Detect which cell encompasses the target text, then output its (X, Y) center coordinate. 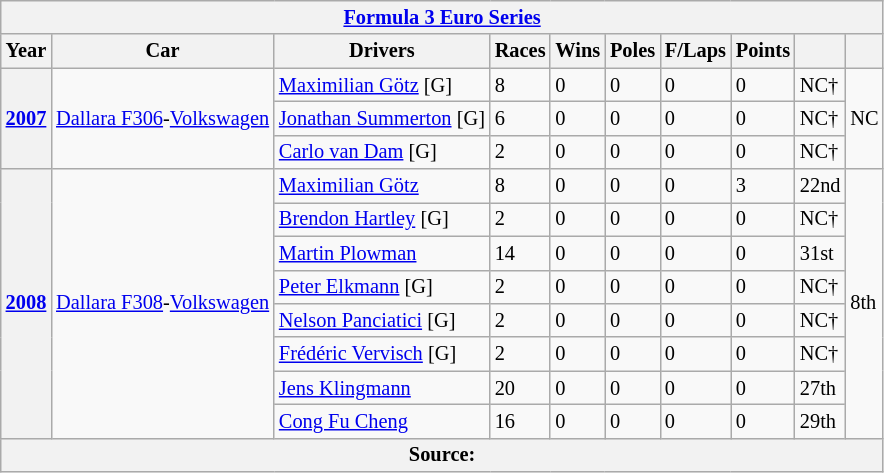
Formula 3 Euro Series (442, 17)
Peter Elkmann [G] (382, 287)
Wins (578, 51)
Year (26, 51)
Jens Klingmann (382, 388)
Carlo van Dam [G] (382, 152)
Frédéric Vervisch [G] (382, 354)
Maximilian Götz (382, 186)
Races (520, 51)
NC (864, 118)
Car (162, 51)
Dallara F308-Volkswagen (162, 304)
14 (520, 253)
3 (763, 186)
20 (520, 388)
Brendon Hartley [G] (382, 219)
F/Laps (696, 51)
Jonathan Summerton [G] (382, 118)
Drivers (382, 51)
16 (520, 421)
Poles (632, 51)
Maximilian Götz [G] (382, 85)
8th (864, 304)
31st (820, 253)
6 (520, 118)
Cong Fu Cheng (382, 421)
2008 (26, 304)
Source: (442, 455)
2007 (26, 118)
Nelson Panciatici [G] (382, 320)
29th (820, 421)
22nd (820, 186)
27th (820, 388)
Martin Plowman (382, 253)
Dallara F306-Volkswagen (162, 118)
Points (763, 51)
